Capture the cell that displays the provided text and extract its (X, Y) central coordinate. 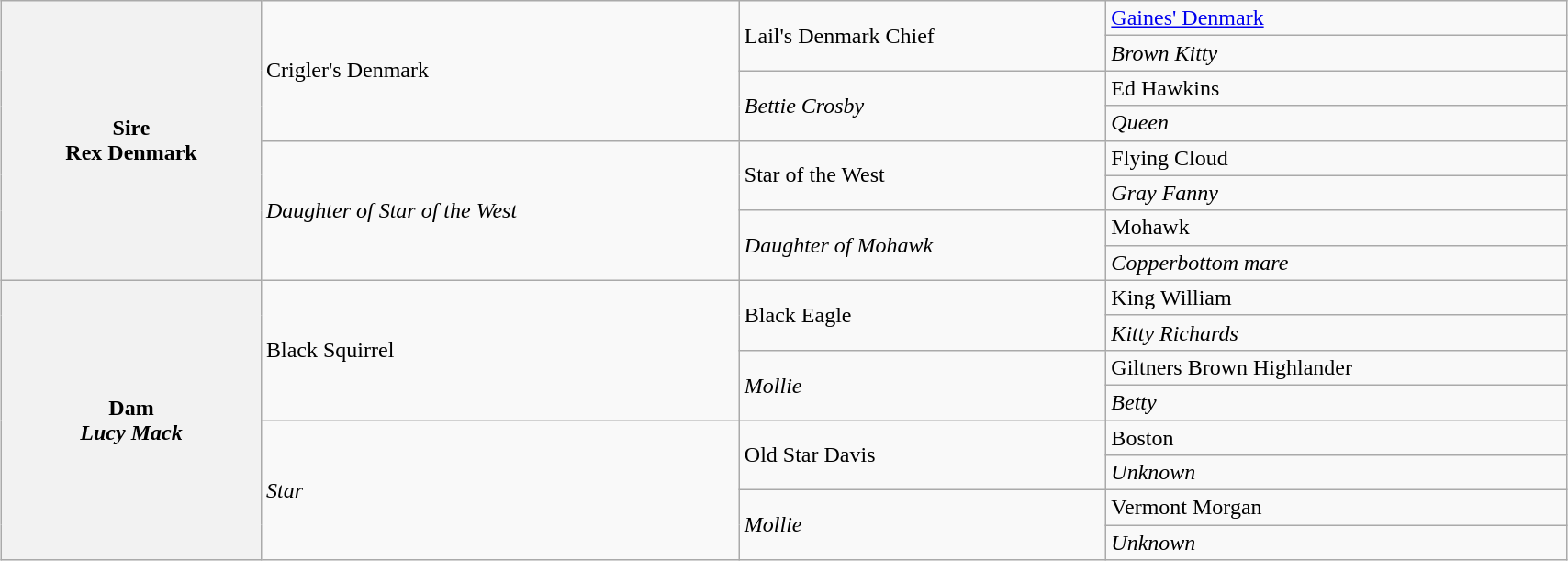
Giltners Brown Highlander (1337, 367)
DamLucy Mack (132, 420)
Flying Cloud (1337, 158)
Black Eagle (923, 315)
Betty (1337, 402)
Black Squirrel (499, 350)
Queen (1337, 123)
Bettie Crosby (923, 106)
Vermont Morgan (1337, 508)
Star (499, 490)
King William (1337, 297)
Boston (1337, 438)
Daughter of Mohawk (923, 245)
Copperbottom mare (1337, 263)
Star of the West (923, 175)
Crigler's Denmark (499, 71)
Gaines' Denmark (1337, 18)
Lail's Denmark Chief (923, 36)
Mohawk (1337, 228)
Daughter of Star of the West (499, 210)
Brown Kitty (1337, 53)
Kitty Richards (1337, 332)
Ed Hawkins (1337, 88)
Old Star Davis (923, 455)
SireRex Denmark (132, 140)
Gray Fanny (1337, 193)
